Scan for the cell matching the given text and deliver its (x, y) coordinate at center. 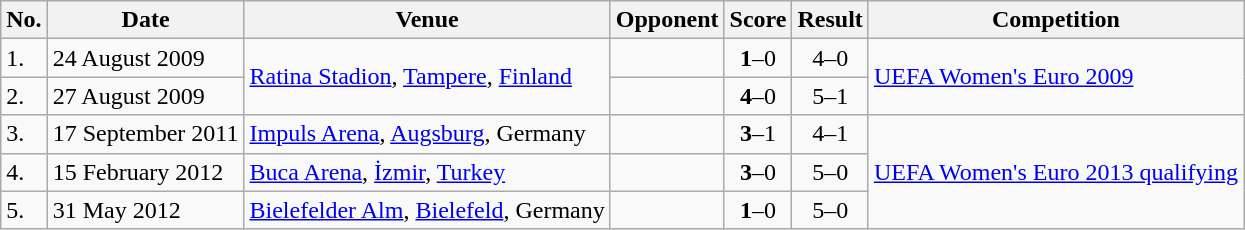
4. (24, 172)
4–1 (830, 134)
3. (24, 134)
Result (830, 20)
Competition (1056, 20)
31 May 2012 (146, 210)
24 August 2009 (146, 58)
17 September 2011 (146, 134)
UEFA Women's Euro 2013 qualifying (1056, 172)
3–0 (758, 172)
No. (24, 20)
5–1 (830, 96)
5. (24, 210)
2. (24, 96)
27 August 2009 (146, 96)
Venue (427, 20)
Ratina Stadion, Tampere, Finland (427, 77)
1. (24, 58)
Opponent (667, 20)
Bielefelder Alm, Bielefeld, Germany (427, 210)
3–1 (758, 134)
Date (146, 20)
UEFA Women's Euro 2009 (1056, 77)
Score (758, 20)
Buca Arena, İzmir, Turkey (427, 172)
15 February 2012 (146, 172)
Impuls Arena, Augsburg, Germany (427, 134)
